For the text-containing cell, return its midpoint in (X, Y) coordinate format. 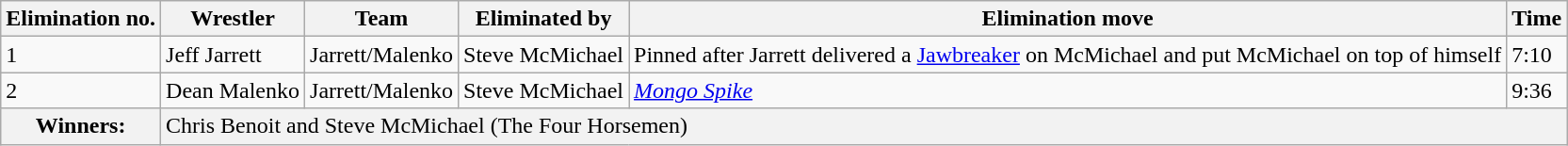
Time (1537, 19)
Elimination move (1068, 19)
Winners: (81, 126)
Mongo Spike (1068, 90)
Team (382, 19)
1 (81, 55)
9:36 (1537, 90)
Chris Benoit and Steve McMichael (The Four Horsemen) (865, 126)
Wrestler (234, 19)
Elimination no. (81, 19)
Pinned after Jarrett delivered a Jawbreaker on McMichael and put McMichael on top of himself (1068, 55)
2 (81, 90)
Jeff Jarrett (234, 55)
Eliminated by (544, 19)
Dean Malenko (234, 90)
7:10 (1537, 55)
